Identify which cell holds the provided text, then report its [x, y] central coordinate. 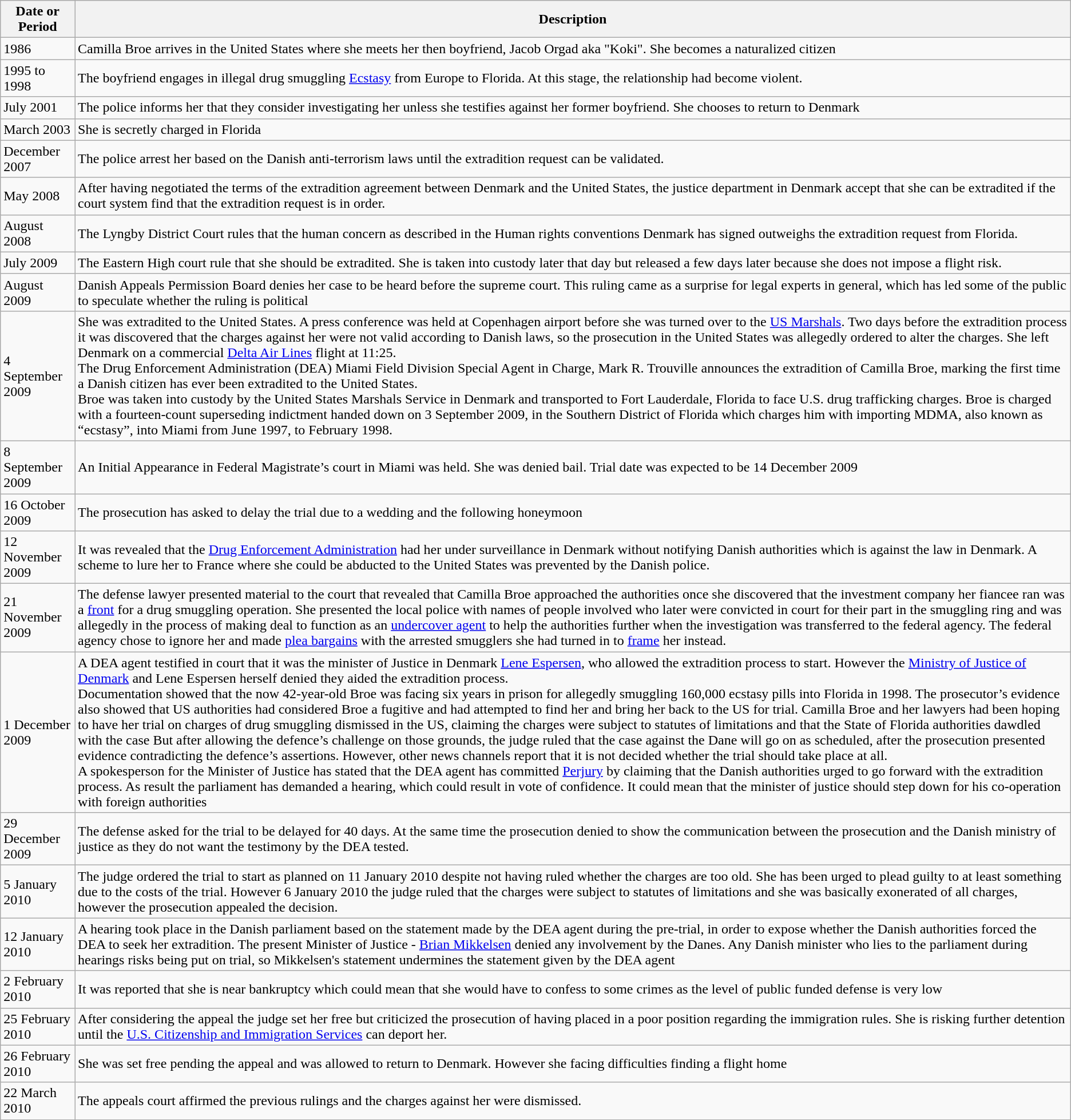
August 2009 [38, 292]
March 2003 [38, 129]
She is secretly charged in Florida [573, 129]
8 September 2009 [38, 467]
5 January 2010 [38, 892]
The prosecution has asked to delay the trial due to a wedding and the following honeymoon [573, 512]
2 February 2010 [38, 989]
12 January 2010 [38, 944]
4 September 2009 [38, 375]
12 November 2009 [38, 557]
The police arrest her based on the Danish anti-terrorism laws until the extradition request can be validated. [573, 159]
Date or Period [38, 19]
July 2009 [38, 263]
She was set free pending the appeal and was allowed to return to Denmark. However she facing difficulties finding a flight home [573, 1063]
May 2008 [38, 196]
25 February 2010 [38, 1027]
Description [573, 19]
1 December 2009 [38, 733]
Camilla Broe arrives in the United States where she meets her then boyfriend, Jacob Orgad aka "Koki". She becomes a naturalized citizen [573, 49]
December 2007 [38, 159]
The boyfriend engages in illegal drug smuggling Ecstasy from Europe to Florida. At this stage, the relationship had become violent. [573, 78]
16 October 2009 [38, 512]
22 March 2010 [38, 1101]
21 November 2009 [38, 618]
An Initial Appearance in Federal Magistrate’s court in Miami was held. She was denied bail. Trial date was expected to be 14 December 2009 [573, 467]
August 2008 [38, 234]
1986 [38, 49]
The appeals court affirmed the previous rulings and the charges against her were dismissed. [573, 1101]
1995 to 1998 [38, 78]
29 December 2009 [38, 839]
July 2001 [38, 108]
The police informs her that they consider investigating her unless she testifies against her former boyfriend. She chooses to return to Denmark [573, 108]
26 February 2010 [38, 1063]
